Capture the cell that displays the provided text and extract its (x, y) central coordinate. 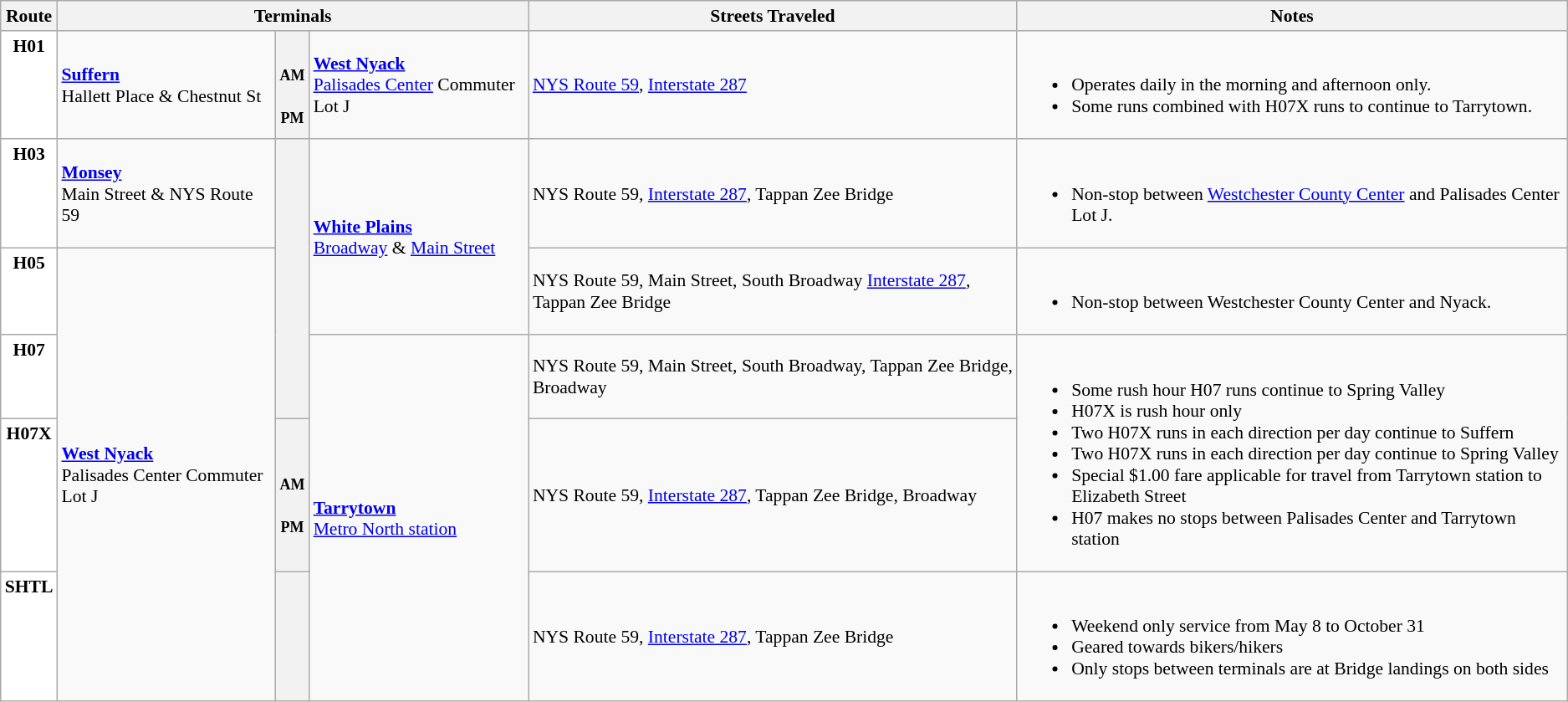
Notes (1292, 16)
H07 (29, 377)
White PlainsBroadway & Main Street (419, 238)
NYS Route 59, Interstate 287 (773, 85)
NYS Route 59, Main Street, South Broadway Interstate 287, Tappan Zee Bridge (773, 291)
H03 (29, 194)
Streets Traveled (773, 16)
SuffernHallett Place & Chestnut St (166, 85)
SHTL (29, 636)
MonseyMain Street & NYS Route 59 (166, 194)
Route (29, 16)
NYS Route 59, Main Street, South Broadway, Tappan Zee Bridge, Broadway (773, 377)
Terminals (293, 16)
TarrytownMetro North station (419, 519)
H01 (29, 85)
Non-stop between Westchester County Center and Nyack. (1292, 291)
Weekend only service from May 8 to October 31Geared towards bikers/hikersOnly stops between terminals are at Bridge landings on both sides (1292, 636)
Non-stop between Westchester County Center and Palisades Center Lot J. (1292, 194)
H05 (29, 291)
H07X (29, 495)
NYS Route 59, Interstate 287, Tappan Zee Bridge, Broadway (773, 495)
Operates daily in the morning and afternoon only.Some runs combined with H07X runs to continue to Tarrytown. (1292, 85)
